Return the [X, Y] coordinate for the center point of the cell that contains the specified text.  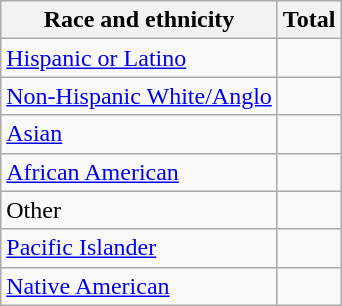
Other [140, 210]
Asian [140, 134]
Hispanic or Latino [140, 58]
African American [140, 172]
Total [309, 20]
Native American [140, 286]
Race and ethnicity [140, 20]
Non-Hispanic White/Anglo [140, 96]
Pacific Islander [140, 248]
